Identify which cell holds the provided text, then report its [x, y] central coordinate. 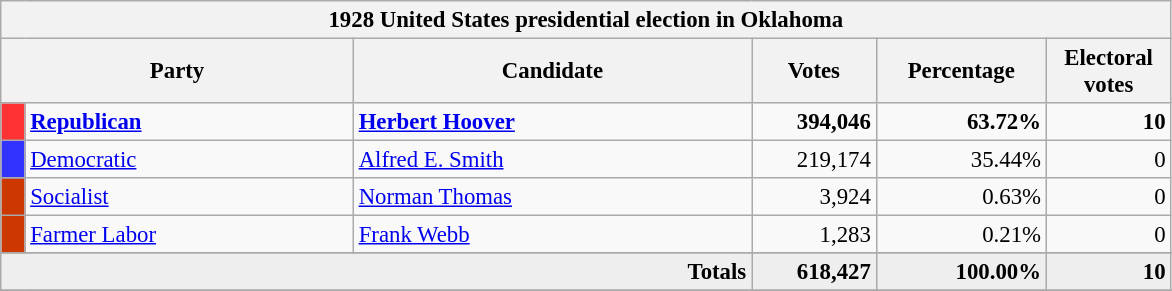
Socialist [189, 197]
Percentage [961, 72]
Votes [814, 72]
Republican [189, 122]
Herbert Hoover [552, 122]
3,924 [814, 197]
1928 United States presidential election in Oklahoma [586, 20]
Norman Thomas [552, 197]
Party [178, 72]
1,283 [814, 235]
0.21% [961, 235]
Frank Webb [552, 235]
10 [1108, 122]
Candidate [552, 72]
Democratic [189, 160]
394,046 [814, 122]
219,174 [814, 160]
Farmer Labor [189, 235]
35.44% [961, 160]
Alfred E. Smith [552, 160]
63.72% [961, 122]
Electoral votes [1108, 72]
0.63% [961, 197]
